For the text-containing cell, return its midpoint in [x, y] coordinate format. 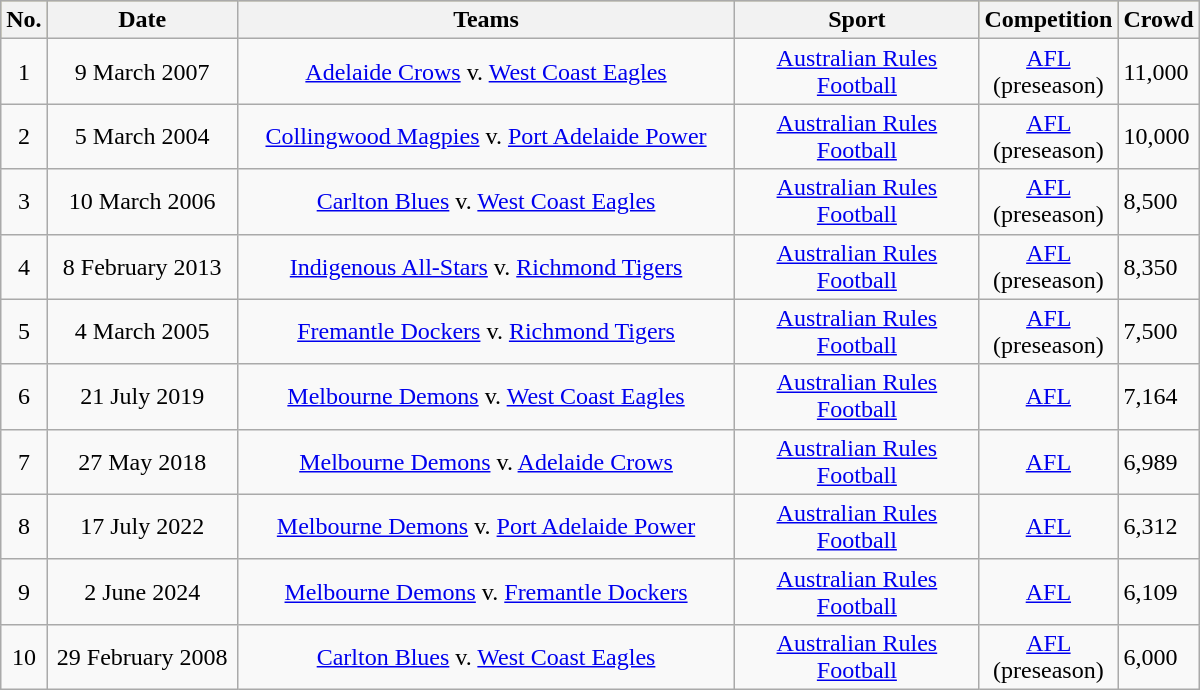
10 March 2006 [142, 202]
29 February 2008 [142, 656]
27 May 2018 [142, 462]
6,000 [1158, 656]
5 [24, 332]
Competition [1048, 20]
8,500 [1158, 202]
8,350 [1158, 266]
4 [24, 266]
Collingwood Magpies v. Port Adelaide Power [486, 136]
Melbourne Demons v. Port Adelaide Power [486, 526]
2 June 2024 [142, 592]
17 July 2022 [142, 526]
Fremantle Dockers v. Richmond Tigers [486, 332]
6,312 [1158, 526]
6,109 [1158, 592]
4 March 2005 [142, 332]
Adelaide Crows v. West Coast Eagles [486, 72]
8 [24, 526]
10,000 [1158, 136]
Indigenous All-Stars v. Richmond Tigers [486, 266]
5 March 2004 [142, 136]
6,989 [1158, 462]
7,500 [1158, 332]
Sport [857, 20]
7 [24, 462]
Melbourne Demons v. Adelaide Crows [486, 462]
9 [24, 592]
2 [24, 136]
1 [24, 72]
6 [24, 396]
9 March 2007 [142, 72]
Melbourne Demons v. West Coast Eagles [486, 396]
Teams [486, 20]
11,000 [1158, 72]
10 [24, 656]
8 February 2013 [142, 266]
7,164 [1158, 396]
21 July 2019 [142, 396]
Melbourne Demons v. Fremantle Dockers [486, 592]
Crowd [1158, 20]
Date [142, 20]
No. [24, 20]
3 [24, 202]
